Return the [x, y] coordinate for the center point of the cell that contains the specified text.  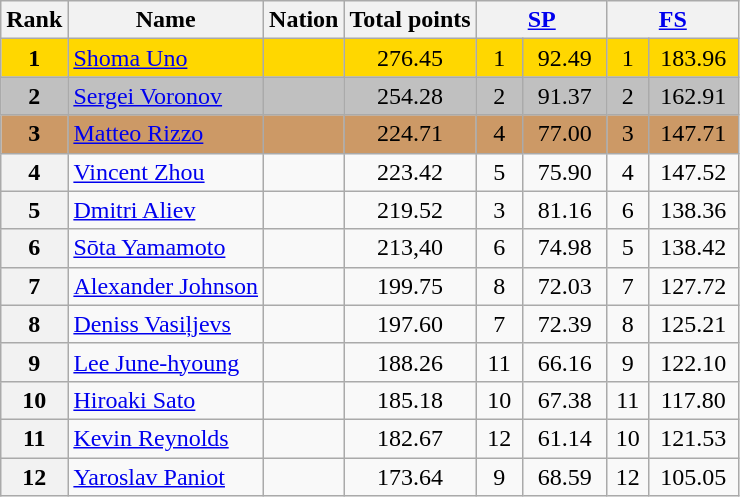
Name [166, 20]
67.38 [564, 400]
Rank [34, 20]
91.37 [564, 96]
276.45 [410, 58]
105.05 [693, 477]
138.36 [693, 210]
74.98 [564, 248]
254.28 [410, 96]
183.96 [693, 58]
61.14 [564, 438]
199.75 [410, 286]
224.71 [410, 134]
223.42 [410, 172]
81.16 [564, 210]
213,40 [410, 248]
121.53 [693, 438]
92.49 [564, 58]
FS [672, 20]
Alexander Johnson [166, 286]
Total points [410, 20]
Deniss Vasiļjevs [166, 324]
188.26 [410, 362]
Hiroaki Sato [166, 400]
173.64 [410, 477]
182.67 [410, 438]
162.91 [693, 96]
SP [542, 20]
Yaroslav Paniot [166, 477]
Kevin Reynolds [166, 438]
72.03 [564, 286]
77.00 [564, 134]
Dmitri Aliev [166, 210]
72.39 [564, 324]
127.72 [693, 286]
68.59 [564, 477]
117.80 [693, 400]
147.52 [693, 172]
Sergei Voronov [166, 96]
Vincent Zhou [166, 172]
125.21 [693, 324]
Nation [304, 20]
219.52 [410, 210]
147.71 [693, 134]
185.18 [410, 400]
Lee June-hyoung [166, 362]
Sōta Yamamoto [166, 248]
Matteo Rizzo [166, 134]
Shoma Uno [166, 58]
66.16 [564, 362]
122.10 [693, 362]
75.90 [564, 172]
197.60 [410, 324]
138.42 [693, 248]
